Pinpoint the cell where the given text exists, returning its (x, y) midpoint coordinate. 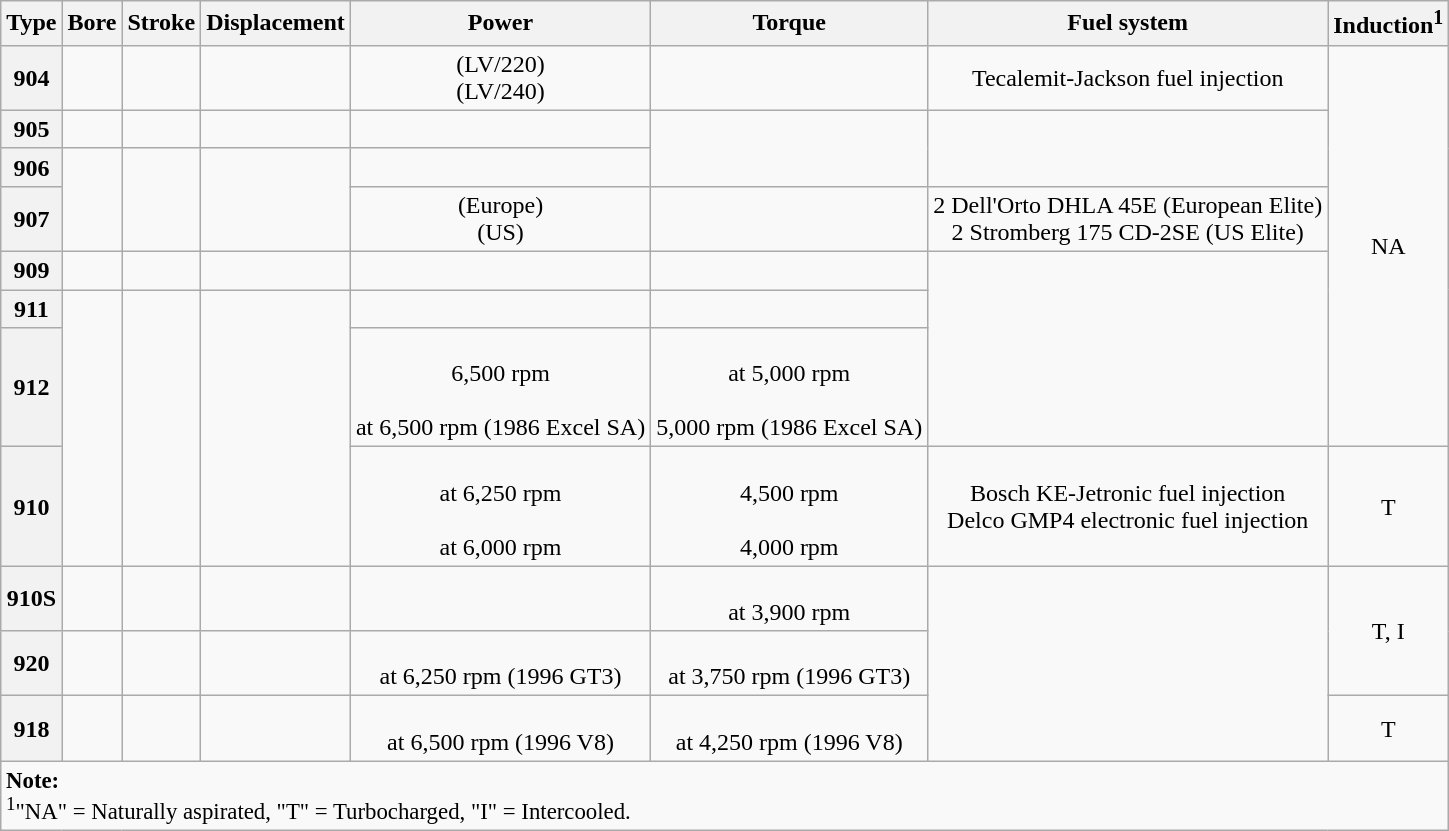
910S (32, 598)
904 (32, 78)
T, I (1388, 631)
2 Dell'Orto DHLA 45E (European Elite)2 Stromberg 175 CD-2SE (US Elite) (1128, 218)
at 3,750 rpm (1996 GT3) (790, 664)
Note:1"NA" = Naturally aspirated, "T" = Turbocharged, "I" = Intercooled. (725, 796)
at 6,250 rpmat 6,000 rpm (500, 506)
(Europe) (US) (500, 218)
6,500 rpmat 6,500 rpm (1986 Excel SA) (500, 388)
Displacement (276, 24)
at 6,500 rpm (1996 V8) (500, 728)
920 (32, 664)
910 (32, 506)
Fuel system (1128, 24)
906 (32, 167)
at 6,250 rpm (1996 GT3) (500, 664)
Power (500, 24)
Bosch KE-Jetronic fuel injectionDelco GMP4 electronic fuel injection (1128, 506)
Stroke (162, 24)
Type (32, 24)
Bore (92, 24)
at 3,900 rpm (790, 598)
912 (32, 388)
907 (32, 218)
NA (1388, 246)
Tecalemit-Jackson fuel injection (1128, 78)
4,500 rpm 4,000 rpm (790, 506)
at 4,250 rpm (1996 V8) (790, 728)
at 5,000 rpm 5,000 rpm (1986 Excel SA) (790, 388)
Torque (790, 24)
905 (32, 129)
911 (32, 309)
918 (32, 728)
Induction1 (1388, 24)
909 (32, 271)
(LV/220) (LV/240) (500, 78)
